Output the [X, Y] coordinate of the center of the cell containing the given text.  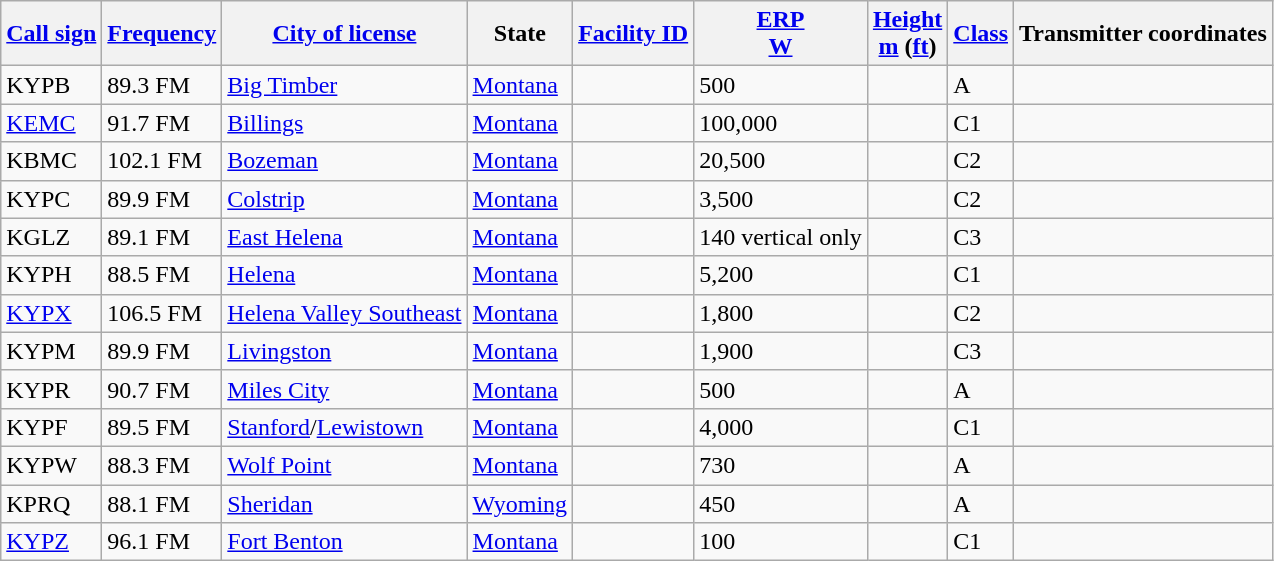
Helena Valley Southeast [344, 313]
Miles City [344, 389]
89.5 FM [162, 427]
3,500 [781, 199]
State [520, 34]
106.5 FM [162, 313]
KYPW [52, 465]
Big Timber [344, 85]
Wolf Point [344, 465]
KGLZ [52, 237]
KYPB [52, 85]
450 [781, 503]
100 [781, 542]
Call sign [52, 34]
Facility ID [634, 34]
KBMC [52, 161]
KYPM [52, 351]
90.7 FM [162, 389]
KEMC [52, 123]
ERPW [781, 34]
89.1 FM [162, 237]
East Helena [344, 237]
5,200 [781, 275]
730 [781, 465]
Stanford/Lewistown [344, 427]
Livingston [344, 351]
KYPR [52, 389]
Sheridan [344, 503]
Wyoming [520, 503]
KYPZ [52, 542]
88.5 FM [162, 275]
City of license [344, 34]
89.3 FM [162, 85]
102.1 FM [162, 161]
Bozeman [344, 161]
4,000 [781, 427]
20,500 [781, 161]
KYPC [52, 199]
1,900 [781, 351]
Billings [344, 123]
96.1 FM [162, 542]
Class [981, 34]
1,800 [781, 313]
KYPF [52, 427]
88.1 FM [162, 503]
Frequency [162, 34]
88.3 FM [162, 465]
Colstrip [344, 199]
91.7 FM [162, 123]
KYPH [52, 275]
Helena [344, 275]
KYPX [52, 313]
KPRQ [52, 503]
Fort Benton [344, 542]
100,000 [781, 123]
Heightm (ft) [907, 34]
Transmitter coordinates [1144, 34]
140 vertical only [781, 237]
